Detect which cell encompasses the target text, then output its [x, y] center coordinate. 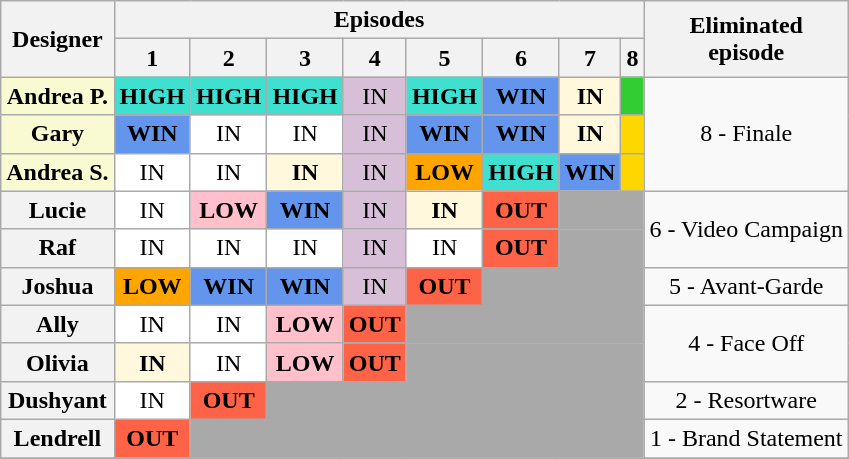
Designer [58, 39]
Ally [58, 324]
8 [632, 58]
1 [152, 58]
Raf [58, 248]
6 [521, 58]
2 - Resortware [746, 400]
Joshua [58, 286]
Dushyant [58, 400]
5 [444, 58]
7 [590, 58]
4 - Face Off [746, 343]
6 - Video Campaign [746, 229]
Andrea S. [58, 172]
Olivia [58, 362]
Gary [58, 134]
4 [374, 58]
5 - Avant-Garde [746, 286]
Episodes [379, 20]
Eliminated episode [746, 39]
Andrea P. [58, 96]
Lendrell [58, 438]
Lucie [58, 210]
2 [228, 58]
8 - Finale [746, 134]
1 - Brand Statement [746, 438]
3 [305, 58]
